Output the (x, y) coordinate of the center of the cell containing the given text.  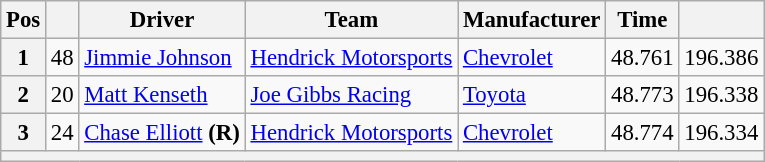
48.774 (642, 133)
Chase Elliott (R) (162, 133)
48.773 (642, 95)
196.338 (722, 95)
3 (24, 133)
Manufacturer (532, 20)
Team (351, 20)
1 (24, 58)
48 (62, 58)
196.386 (722, 58)
2 (24, 95)
Jimmie Johnson (162, 58)
Driver (162, 20)
Toyota (532, 95)
Pos (24, 20)
48.761 (642, 58)
Time (642, 20)
Matt Kenseth (162, 95)
Joe Gibbs Racing (351, 95)
24 (62, 133)
20 (62, 95)
196.334 (722, 133)
